Detect which cell encompasses the target text, then output its [X, Y] center coordinate. 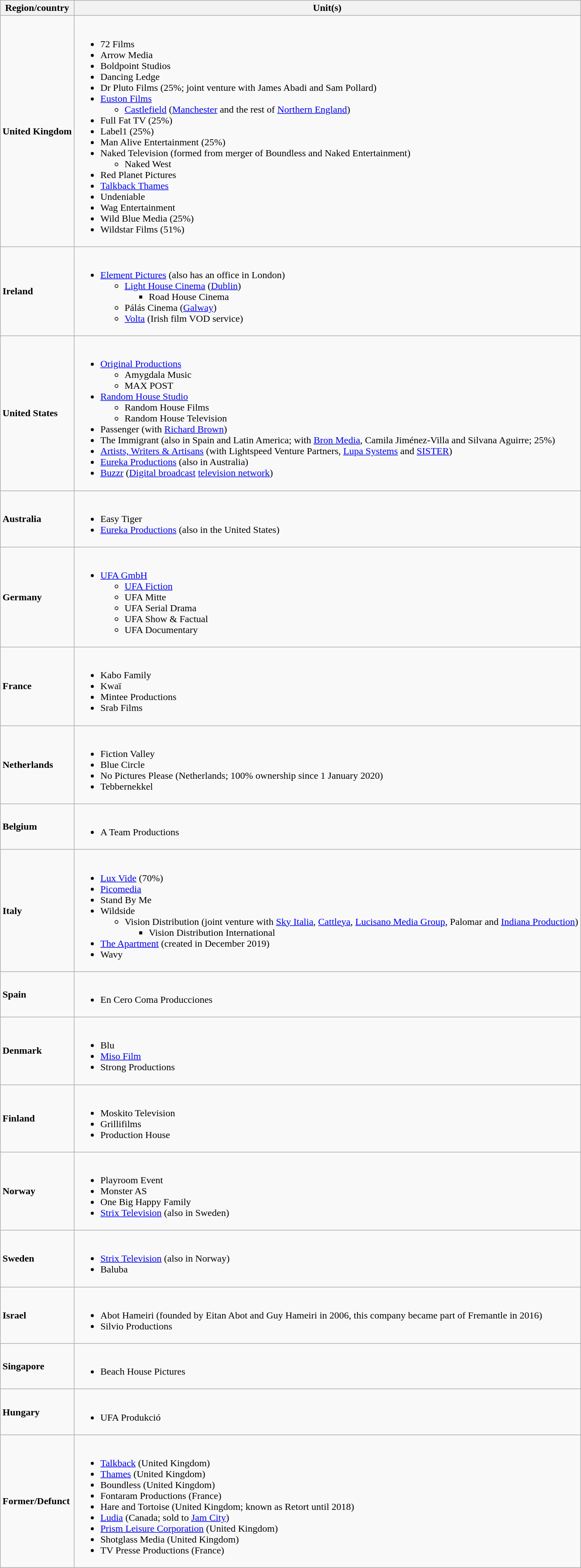
Playroom EventMonster ASOne Big Happy FamilyStrix Television (also in Sweden) [327, 1191]
Element Pictures (also has an office in London)Light House Cinema (Dublin)Road House CinemaPálás Cinema (Galway)Volta (Irish film VOD service) [327, 291]
Hungary [37, 1412]
Belgium [37, 827]
United States [37, 413]
Australia [37, 519]
Former/Defunct [37, 1501]
Kabo FamilyKwaïMintee ProductionsSrab Films [327, 686]
Sweden [37, 1259]
Region/country [37, 8]
Norway [37, 1191]
Germany [37, 597]
UFA Produkció [327, 1412]
BluMiso FilmStrong Productions [327, 1050]
France [37, 686]
En Cero Coma Producciones [327, 994]
Finland [37, 1118]
Beach House Pictures [327, 1366]
Ireland [37, 291]
Strix Television (also in Norway)Baluba [327, 1259]
Denmark [37, 1050]
Netherlands [37, 765]
Fiction ValleyBlue CircleNo Pictures Please (Netherlands; 100% ownership since 1 January 2020)Tebbernekkel [327, 765]
UFA GmbHUFA FictionUFA MitteUFA Serial DramaUFA Show & FactualUFA Documentary [327, 597]
United Kingdom [37, 131]
A Team Productions [327, 827]
Easy TigerEureka Productions (also in the United States) [327, 519]
Abot Hameiri (founded by Eitan Abot and Guy Hameiri in 2006, this company became part of Fremantle in 2016)Silvio Productions [327, 1315]
Singapore [37, 1366]
Italy [37, 910]
Moskito TelevisionGrillifilmsProduction House [327, 1118]
Spain [37, 994]
Unit(s) [327, 8]
Israel [37, 1315]
